Scan for the cell matching the given text and deliver its [x, y] coordinate at center. 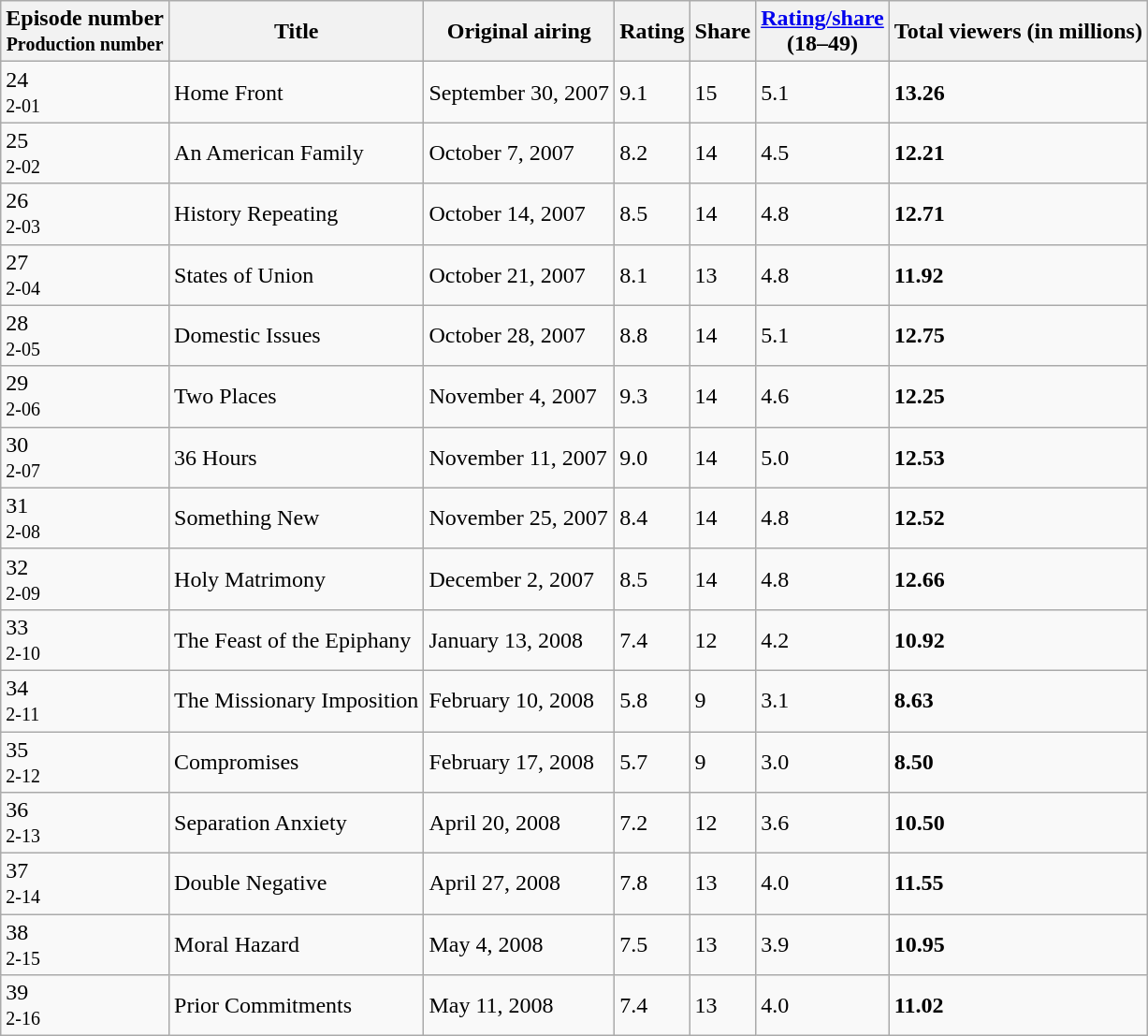
272-04 [85, 275]
36 Hours [297, 457]
May 4, 2008 [519, 945]
Domestic Issues [297, 335]
October 28, 2007 [519, 335]
392-16 [85, 1005]
362-13 [85, 824]
Something New [297, 518]
9.3 [652, 397]
Episode numberProduction number [85, 32]
Home Front [297, 92]
9.0 [652, 457]
4.6 [823, 397]
October 14, 2007 [519, 213]
3.9 [823, 945]
282-05 [85, 335]
3.1 [823, 700]
10.50 [1018, 824]
Original airing [519, 32]
Total viewers (in millions) [1018, 32]
11.02 [1018, 1005]
5.8 [652, 700]
The Missionary Imposition [297, 700]
382-15 [85, 945]
12.52 [1018, 518]
History Repeating [297, 213]
8.50 [1018, 762]
13.26 [1018, 92]
9.1 [652, 92]
15 [722, 92]
4.2 [823, 640]
December 2, 2007 [519, 578]
February 10, 2008 [519, 700]
Prior Commitments [297, 1005]
September 30, 2007 [519, 92]
3.0 [823, 762]
Moral Hazard [297, 945]
342-11 [85, 700]
312-08 [85, 518]
February 17, 2008 [519, 762]
5.7 [652, 762]
11.92 [1018, 275]
November 25, 2007 [519, 518]
242-01 [85, 92]
Separation Anxiety [297, 824]
4.5 [823, 153]
Rating/share(18–49) [823, 32]
Two Places [297, 397]
Rating [652, 32]
5.0 [823, 457]
Share [722, 32]
11.55 [1018, 883]
8.4 [652, 518]
10.95 [1018, 945]
May 11, 2008 [519, 1005]
12.21 [1018, 153]
302-07 [85, 457]
252-02 [85, 153]
Title [297, 32]
12.75 [1018, 335]
8.2 [652, 153]
8.8 [652, 335]
An American Family [297, 153]
Compromises [297, 762]
8.1 [652, 275]
3.6 [823, 824]
12.25 [1018, 397]
November 11, 2007 [519, 457]
7.5 [652, 945]
7.2 [652, 824]
April 27, 2008 [519, 883]
12.71 [1018, 213]
322-09 [85, 578]
Holy Matrimony [297, 578]
262-03 [85, 213]
10.92 [1018, 640]
States of Union [297, 275]
November 4, 2007 [519, 397]
12.53 [1018, 457]
8.63 [1018, 700]
The Feast of the Epiphany [297, 640]
12.66 [1018, 578]
October 21, 2007 [519, 275]
352-12 [85, 762]
Double Negative [297, 883]
January 13, 2008 [519, 640]
October 7, 2007 [519, 153]
292-06 [85, 397]
332-10 [85, 640]
7.8 [652, 883]
372-14 [85, 883]
April 20, 2008 [519, 824]
